Scan for the cell matching the given text and deliver its (x, y) coordinate at center. 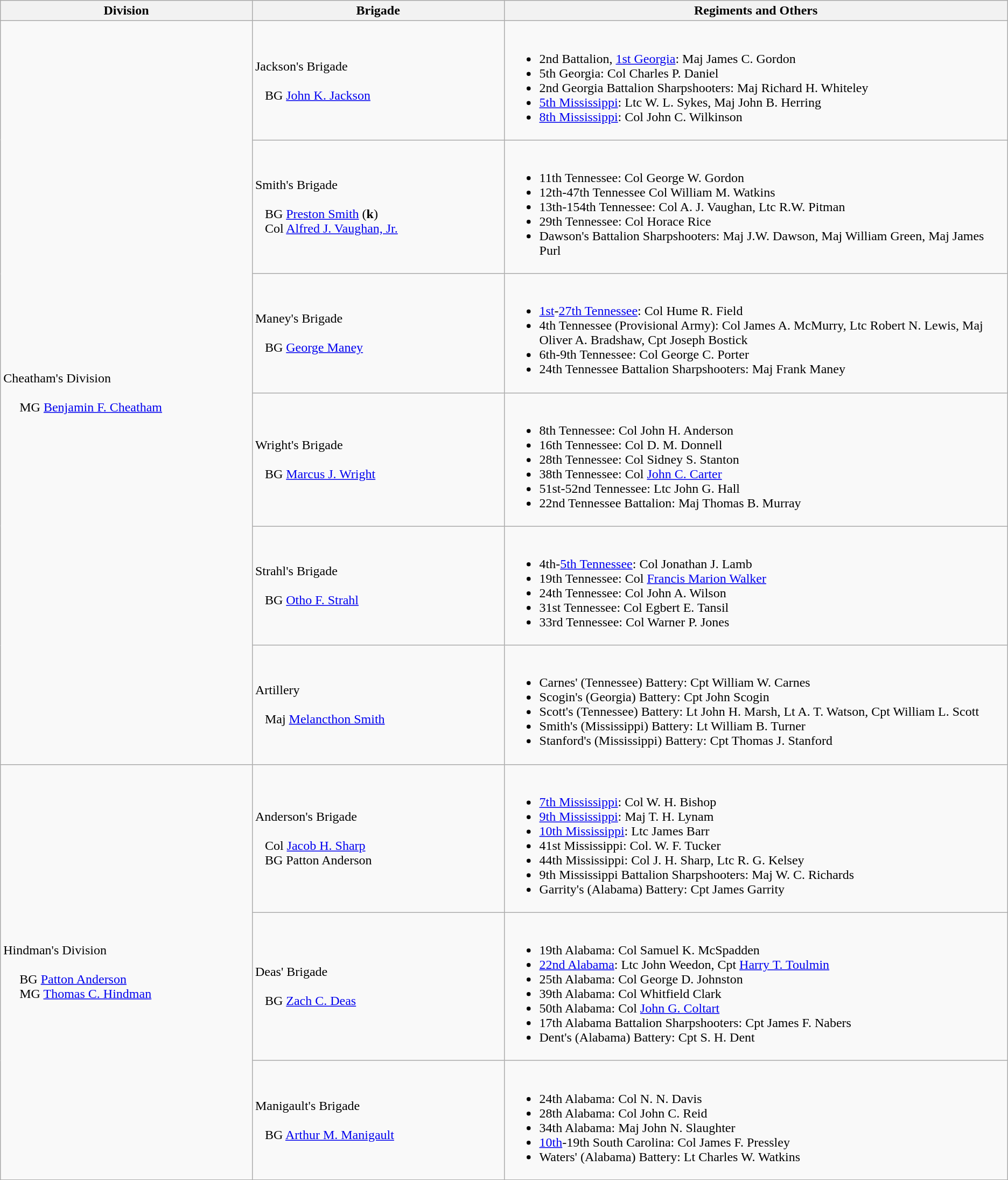
Division (127, 11)
Jackson's Brigade BG John K. Jackson (378, 81)
Smith's Brigade BG Preston Smith (k) Col Alfred J. Vaughan, Jr. (378, 207)
Wright's Brigade BG Marcus J. Wright (378, 459)
Artillery Maj Melancthon Smith (378, 704)
Maney's Brigade BG George Maney (378, 333)
Regiments and Others (756, 11)
Deas' Brigade BG Zach C. Deas (378, 987)
Anderson's Brigade Col Jacob H. Sharp BG Patton Anderson (378, 838)
Brigade (378, 11)
Hindman's Division BG Patton Anderson MG Thomas C. Hindman (127, 972)
Manigault's Brigade BG Arthur M. Manigault (378, 1120)
Cheatham's Division MG Benjamin F. Cheatham (127, 393)
Strahl's Brigade BG Otho F. Strahl (378, 586)
